Return the [x, y] coordinate for the center point of the cell that contains the specified text.  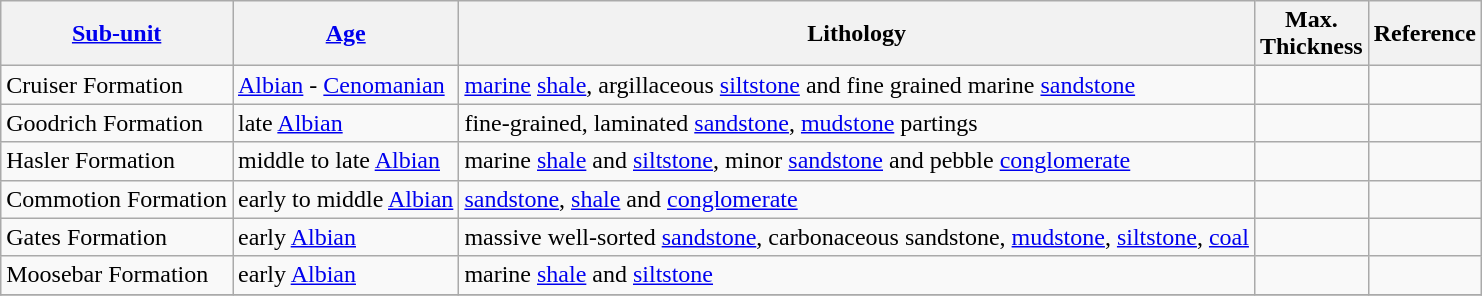
Max.Thickness [1311, 34]
Moosebar Formation [117, 275]
Albian - Cenomanian [345, 85]
Reference [1424, 34]
massive well-sorted sandstone, carbonaceous sandstone, mudstone, siltstone, coal [857, 237]
late Albian [345, 123]
Cruiser Formation [117, 85]
middle to late Albian [345, 161]
sandstone, shale and conglomerate [857, 199]
marine shale and siltstone [857, 275]
Hasler Formation [117, 161]
Gates Formation [117, 237]
marine shale, argillaceous siltstone and fine grained marine sandstone [857, 85]
early to middle Albian [345, 199]
Age [345, 34]
Commotion Formation [117, 199]
Goodrich Formation [117, 123]
Sub-unit [117, 34]
Lithology [857, 34]
fine-grained, laminated sandstone, mudstone partings [857, 123]
marine shale and siltstone, minor sandstone and pebble conglomerate [857, 161]
